Search for the cell housing the specified text and yield its (x, y) center coordinate. 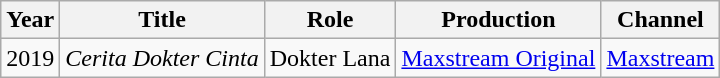
Maxstream Original (498, 58)
Production (498, 20)
Dokter Lana (330, 58)
Channel (660, 20)
Year (30, 20)
Title (162, 20)
2019 (30, 58)
Maxstream (660, 58)
Role (330, 20)
Cerita Dokter Cinta (162, 58)
